From the cell containing the given text, extract its center point as (x, y) coordinate. 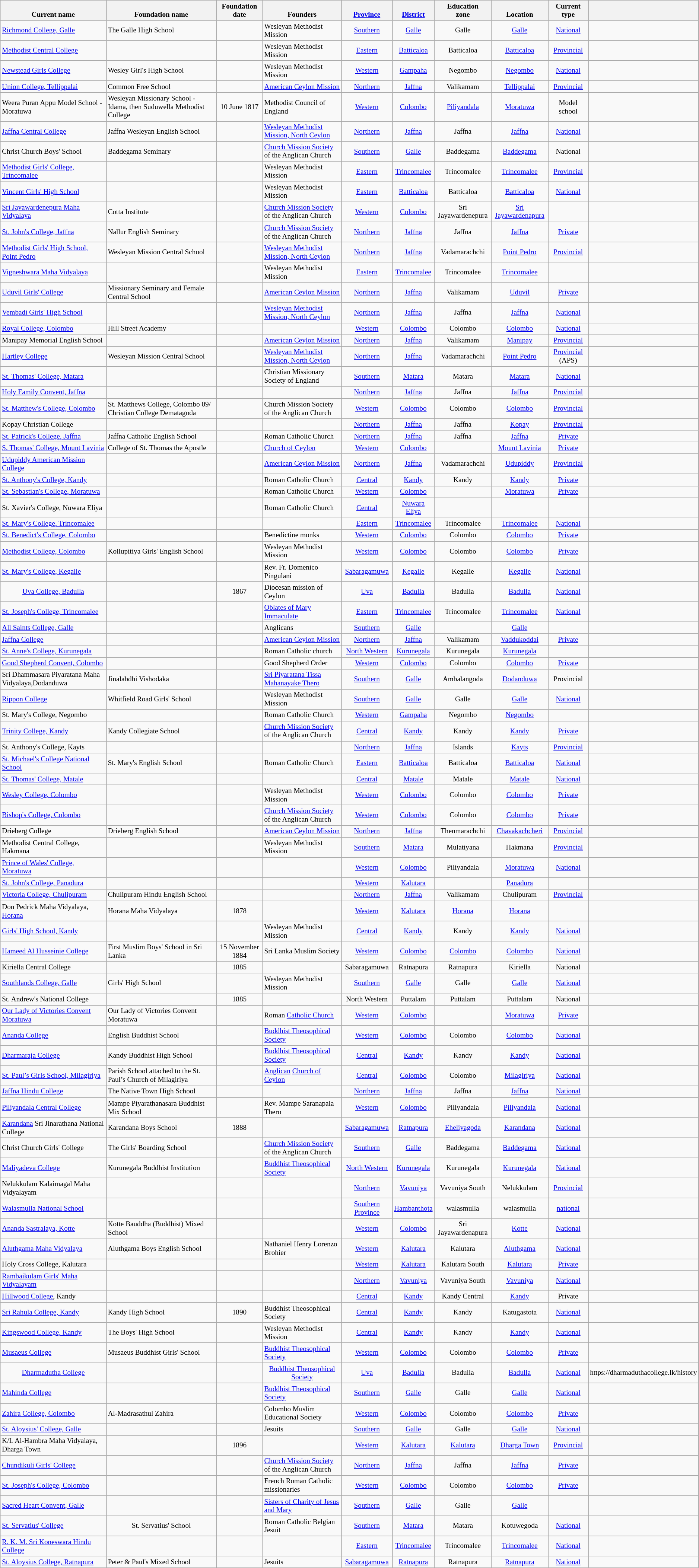
Jaffna Central College (53, 131)
Southern Province (367, 1208)
Sri Jayawardenepura (463, 212)
Jaffna College (53, 640)
St. John's College, Panadura (53, 883)
Wesleyan Missionary School - Idama, then Suduwella Methodist College (161, 107)
Newstead Girls College (53, 71)
Panadura (520, 883)
Nelukkulam (520, 1188)
Rev. Mampe Saranapala Thero (302, 1108)
Southlands College, Galle (53, 983)
Kiriella (520, 967)
Ambalangoda (463, 679)
Drieberg English School (161, 831)
Kandy Collegiate School (161, 731)
S. Thomas' College, Mount Lavinia (53, 448)
Trinity College, Kandy (53, 731)
Hillwood College, Kandy (53, 1297)
Good Shepherd Order (302, 663)
Vaddukoddai (520, 640)
St. Thomas' College, Matale (53, 779)
St. Anthony's College, Kayts (53, 747)
Nelukkulam Kalaimagal Maha Vidyalayam (53, 1188)
St. Aloysius College, Ratnapura (53, 1562)
Current name (53, 10)
Piliyandala Central College (53, 1108)
Jaffna Wesleyan English School (161, 131)
St. Anthony's College, Kandy (53, 480)
Sisters of Charity of Jesus and Mary (302, 1506)
Vembadi Girls' High School (53, 313)
Kandy Central (463, 1297)
Kollupitiya Girls' English School (161, 551)
Common Free School (161, 87)
Manipay Memorial English School (53, 340)
Kandy High School (161, 1313)
Dharga Town (520, 1445)
St. Matthews College, Colombo 09/ Christian College Dematagoda (161, 408)
Karandana Sri Jinarathana NationalCollege (53, 1128)
Hartley College (53, 356)
Cotta Institute (161, 212)
K/L Al-Hambra Maha Vidyalaya, Dharga Town (53, 1445)
Udupiddy American Mission College (53, 464)
St. Matthew's College, Colombo (53, 408)
Horana Maha Vidyalaya (161, 911)
All Saints College, Galle (53, 628)
Sri Piyaratana Tissa Mahanayake Thero (302, 679)
Methodist College, Colombo (53, 551)
Hameed Al Husseinie College (53, 951)
Anglicans (302, 628)
Udupiddy (520, 464)
Diocesan mission of Ceylon (302, 592)
Hakmana (520, 847)
St. Servatius' School (161, 1526)
Aluthgama Maha Vidyalaya (53, 1249)
Dodanduwa (520, 679)
St. Andrew's National College (53, 999)
The Boys' High School (161, 1333)
Don Pedrick Maha Vidyalaya, Horana (53, 911)
Methodist Central College, Hakmana (53, 847)
Methodist Council of England (302, 107)
Christ Church Girls' College (53, 1148)
Sri Dhammasara Piyaratana Maha Vidyalaya,Dodanduwa (53, 679)
Christian Missionary Society of England (302, 376)
Kandy Buddhist High School (161, 1055)
https://dharmaduthacollege.lk/history (644, 1373)
Kotuwegoda (520, 1526)
Aluthgama Boys English School (161, 1249)
St. Mary's College, Negombo (53, 715)
Karandana (520, 1128)
St. Mary's English School (161, 763)
St. Servatius' College (53, 1526)
Anglican Church of Ceylon (302, 1075)
Vigneshwara Maha Vidyalaya (53, 272)
1867 (239, 592)
R. K. M. Sri Koneswara Hindu College (53, 1546)
St. Sebastian's College, Moratuwa (53, 492)
District (413, 10)
Walasmulla National School (53, 1208)
The Native Town High School (161, 1091)
Ananda College (53, 1035)
St. Joseph's College, Colombo (53, 1485)
Uva College, Badulla (53, 592)
Kotte Bauddha (Buddhist) Mixed School (161, 1228)
St. Joseph's College, Trincomalee (53, 612)
Foundation date (239, 10)
Prince of Wales' College, Moratuwa (53, 867)
Methodist Girls' College, Trincomalee (53, 172)
1896 (239, 1445)
St. Aloysius' College, Galle (53, 1429)
Victoria College, Chulipuram (53, 895)
Mount Lavinia (520, 448)
St. Mary's College, Trincomalee (53, 524)
1890 (239, 1313)
St. Anne's College, Kurunegala (53, 651)
Nallur English Seminary (161, 232)
Oblates of Mary Immaculate (302, 612)
Christ Church Boys' School (53, 152)
Kopay (520, 424)
Zahira College, Colombo (53, 1413)
Mulatiyana (463, 847)
St. Thomas' College, Matara (53, 376)
Thenmarachchi (463, 831)
Mampe Piyarathanasara Buddhist Mix School (161, 1108)
Weera Puran Appu Model School - Moratuwa (53, 107)
Girls' High School (161, 983)
St. Xavier's College, Nuwara Eliya (53, 507)
Hambanthota (413, 1208)
1878 (239, 911)
Model school (568, 107)
Al-Madrasathul Zahira (161, 1413)
Uduvil Girls' College (53, 293)
Peter & Paul's Mixed School (161, 1562)
Jaffna Catholic English School (161, 436)
Provincial (APS) (568, 356)
Ananda Sastralaya, Kotte (53, 1228)
Chulipuram (520, 895)
1888 (239, 1128)
Sri Lanka Muslim Society (302, 951)
Parish School attached to the St. Paul’s Church of Milagiriya (161, 1075)
Roman Catholic Belgian Jesuit (302, 1526)
Vincent Girls' High School (53, 192)
Benedictine monks (302, 535)
Missionary Seminary and Female Central School (161, 293)
Kingswood College, Kandy (53, 1333)
Baddegama Seminary (161, 152)
Methodist Girls' High School, Point Pedro (53, 252)
Methodist Central College (53, 51)
Chavakachcheri (520, 831)
Kayts (520, 747)
Holy Family Convent, Jaffna (53, 392)
Chulipuram Hindu English School (161, 895)
St. Mary's College, Kegalle (53, 571)
Dharmaraja College (53, 1055)
Mahinda College (53, 1393)
St. Paul’s Girls School, Milagiriya (53, 1075)
Karandana Boys School (161, 1128)
Union College, Tellippalai (53, 87)
Richmond College, Galle (53, 31)
Kurunegala Buddhist Institution (161, 1168)
Islands (463, 747)
Roman Catholic church (302, 651)
Uduvil (520, 293)
Chundikuli Girls' College (53, 1465)
Currenttype (568, 10)
The Girls' Boarding School (161, 1148)
Katugastota (520, 1313)
Kotte (520, 1228)
Holy Cross College, Kalutara (53, 1265)
Founders (302, 10)
Wesley Girl's High School (161, 71)
Sri Jayawardenepura Maha Vidyalaya (53, 212)
Kiriella Central College (53, 967)
Aluthgama (520, 1249)
Wesley College, Colombo (53, 795)
Hill Street Academy (161, 329)
10 June 1817 (239, 107)
Sacred Heart Convent, Galle (53, 1506)
Foundation name (161, 10)
Nathaniel Henry Lorenzo Brohier (302, 1249)
Nuwara Eliya (413, 507)
St. Patrick's College, Jaffna (53, 436)
Royal College, Colombo (53, 329)
Whitfield Road Girls' School (161, 699)
Eheliyagoda (463, 1128)
Rippon College (53, 699)
Educationzone (463, 10)
The Galle High School (161, 31)
St. Benedict's College, Colombo (53, 535)
Musaeus Buddhist Girls' School (161, 1353)
Tellippalai (520, 87)
Girls' High School, Kandy (53, 931)
Rambaikulam Girls' Maha Vidyalayam (53, 1281)
Dharmadutha College (53, 1373)
St. Michael's College National School (53, 763)
15 November 1884 (239, 951)
Drieberg College (53, 831)
Manipay (520, 340)
Musaeus College (53, 1353)
Kalutara South (463, 1265)
Bishop's College, Colombo (53, 815)
St. John's College, Jaffna (53, 232)
Good Shepherd Convent, Colombo (53, 663)
Colombo Muslim Educational Society (302, 1413)
Province (367, 10)
Maliyadeva College (53, 1168)
Rev. Fr. Domenico Pingulani (302, 571)
Milagiriya (520, 1075)
College of St. Thomas the Apostle (161, 448)
Kopay Christian College (53, 424)
French Roman Catholic missionaries (302, 1485)
English Buddhist School (161, 1035)
Location (520, 10)
Jaffna Hindu College (53, 1091)
Jinalabdhi Vishodaka (161, 679)
national (568, 1208)
Sri Rahula College, Kandy (53, 1313)
Church of Ceylon (302, 448)
First Muslim Boys' School in Sri Lanka (161, 951)
